From the cell containing the given text, extract its center point as (x, y) coordinate. 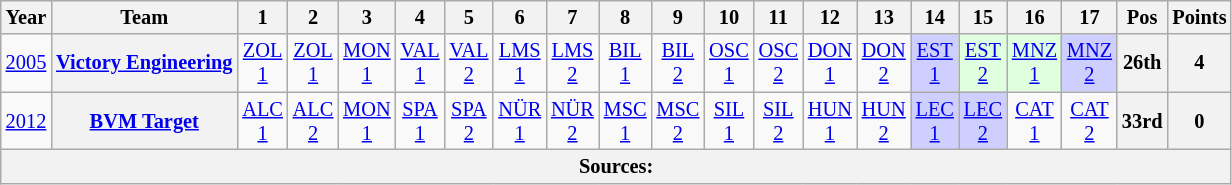
2 (313, 17)
VAL2 (468, 63)
MSC2 (678, 121)
7 (572, 17)
33rd (1142, 121)
BIL1 (626, 63)
2012 (26, 121)
HUN1 (830, 121)
12 (830, 17)
Points (1199, 17)
Year (26, 17)
11 (778, 17)
17 (1090, 17)
LMS2 (572, 63)
SPA2 (468, 121)
ALC1 (262, 121)
8 (626, 17)
Team (144, 17)
Pos (1142, 17)
NÜR2 (572, 121)
NÜR1 (520, 121)
OSC2 (778, 63)
LMS1 (520, 63)
Victory Engineering (144, 63)
EST1 (935, 63)
DON1 (830, 63)
BVM Target (144, 121)
LEC2 (983, 121)
16 (1034, 17)
MNZ1 (1034, 63)
0 (1199, 121)
OSC1 (728, 63)
MNZ2 (1090, 63)
6 (520, 17)
BIL2 (678, 63)
SPA1 (420, 121)
ALC2 (313, 121)
5 (468, 17)
CAT2 (1090, 121)
14 (935, 17)
2005 (26, 63)
SIL2 (778, 121)
DON2 (884, 63)
EST2 (983, 63)
HUN2 (884, 121)
26th (1142, 63)
1 (262, 17)
13 (884, 17)
CAT1 (1034, 121)
Sources: (616, 166)
LEC1 (935, 121)
SIL1 (728, 121)
VAL1 (420, 63)
9 (678, 17)
3 (366, 17)
10 (728, 17)
15 (983, 17)
MSC1 (626, 121)
